Return (X, Y) of the center of cell containing provided text 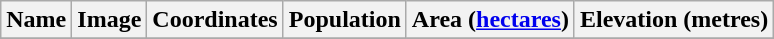
Coordinates (215, 20)
Elevation (metres) (674, 20)
Area (hectares) (490, 20)
Name (36, 20)
Population (344, 20)
Image (110, 20)
